Return [X, Y] of the center of cell containing provided text 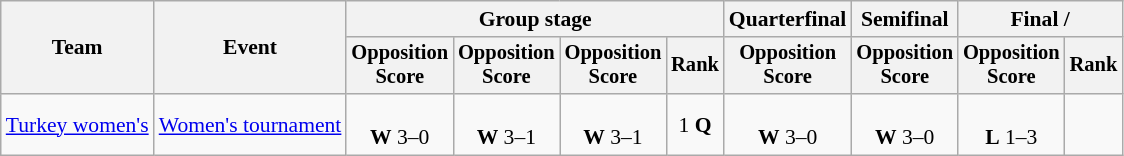
Turkey women's [78, 124]
Final / [1040, 19]
Group stage [534, 19]
1 Q [695, 124]
Quarterfinal [788, 19]
Event [250, 48]
L 1–3 [1012, 124]
Semifinal [904, 19]
Women's tournament [250, 124]
Team [78, 48]
